Capture the cell that displays the provided text and extract its (x, y) central coordinate. 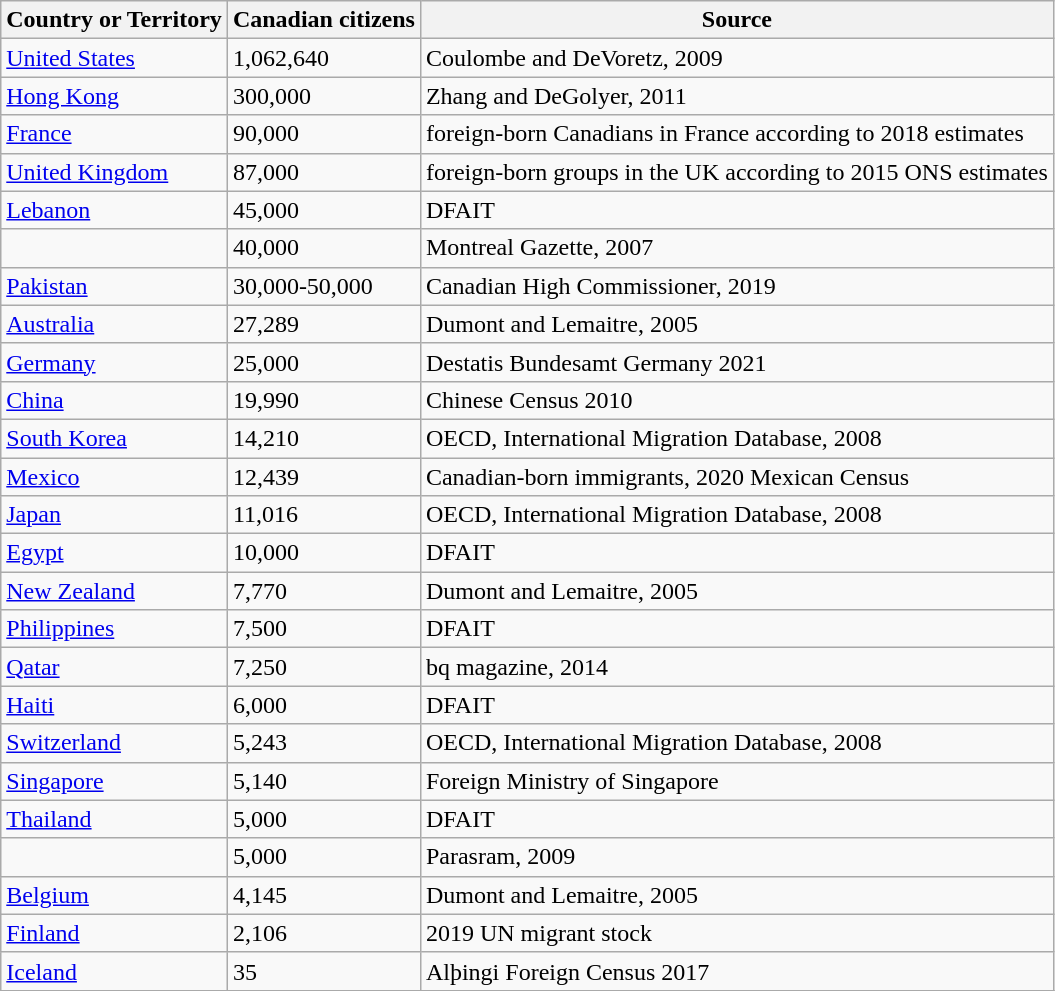
France (114, 134)
87,000 (324, 172)
5,243 (324, 743)
2019 UN migrant stock (736, 933)
United States (114, 58)
25,000 (324, 362)
Iceland (114, 971)
Qatar (114, 667)
bq magazine, 2014 (736, 667)
35 (324, 971)
7,250 (324, 667)
4,145 (324, 895)
Foreign Ministry of Singapore (736, 781)
300,000 (324, 96)
United Kingdom (114, 172)
Canadian citizens (324, 20)
Haiti (114, 705)
Mexico (114, 477)
Zhang and DeGolyer, 2011 (736, 96)
14,210 (324, 438)
90,000 (324, 134)
Philippines (114, 629)
South Korea (114, 438)
19,990 (324, 400)
Thailand (114, 819)
Country or Territory (114, 20)
Destatis Bundesamt Germany 2021 (736, 362)
Japan (114, 515)
10,000 (324, 553)
Canadian High Commissioner, 2019 (736, 286)
2,106 (324, 933)
Parasram, 2009 (736, 857)
foreign-born groups in the UK according to 2015 ONS estimates (736, 172)
5,140 (324, 781)
Alþingi Foreign Census 2017 (736, 971)
1,062,640 (324, 58)
11,016 (324, 515)
Lebanon (114, 210)
Singapore (114, 781)
7,500 (324, 629)
12,439 (324, 477)
45,000 (324, 210)
Switzerland (114, 743)
Finland (114, 933)
27,289 (324, 324)
Pakistan (114, 286)
Egypt (114, 553)
7,770 (324, 591)
Chinese Census 2010 (736, 400)
Canadian-born immigrants, 2020 Mexican Census (736, 477)
Belgium (114, 895)
6,000 (324, 705)
Montreal Gazette, 2007 (736, 248)
foreign-born Canadians in France according to 2018 estimates (736, 134)
China (114, 400)
Australia (114, 324)
Source (736, 20)
New Zealand (114, 591)
Germany (114, 362)
Coulombe and DeVoretz, 2009 (736, 58)
40,000 (324, 248)
Hong Kong (114, 96)
30,000-50,000 (324, 286)
